Search for the cell housing the specified text and yield its (x, y) center coordinate. 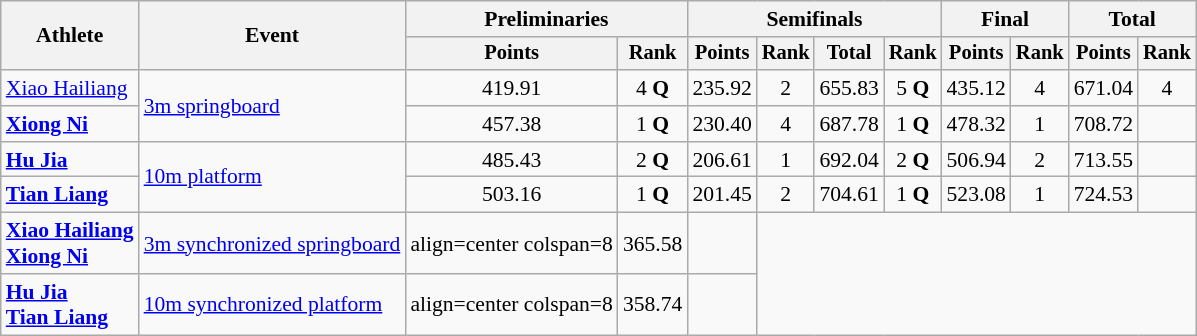
Xiao Hailiang Xiong Ni (70, 244)
523.08 (976, 195)
Xiao Hailiang (70, 88)
3m springboard (272, 106)
Hu Jia (70, 160)
10m platform (272, 178)
Preliminaries (546, 19)
419.91 (511, 88)
Final (1004, 19)
358.74 (652, 304)
435.12 (976, 88)
Semifinals (814, 19)
692.04 (848, 160)
235.92 (722, 88)
708.72 (1104, 124)
Event (272, 36)
3m synchronized springboard (272, 244)
478.32 (976, 124)
4 Q (652, 88)
724.53 (1104, 195)
506.94 (976, 160)
655.83 (848, 88)
Athlete (70, 36)
201.45 (722, 195)
206.61 (722, 160)
230.40 (722, 124)
Tian Liang (70, 195)
Xiong Ni (70, 124)
365.58 (652, 244)
671.04 (1104, 88)
5 Q (913, 88)
687.78 (848, 124)
503.16 (511, 195)
704.61 (848, 195)
10m synchronized platform (272, 304)
485.43 (511, 160)
Hu Jia Tian Liang (70, 304)
457.38 (511, 124)
713.55 (1104, 160)
